Extract the (X, Y) coordinate from the center of the cell holding the provided text.  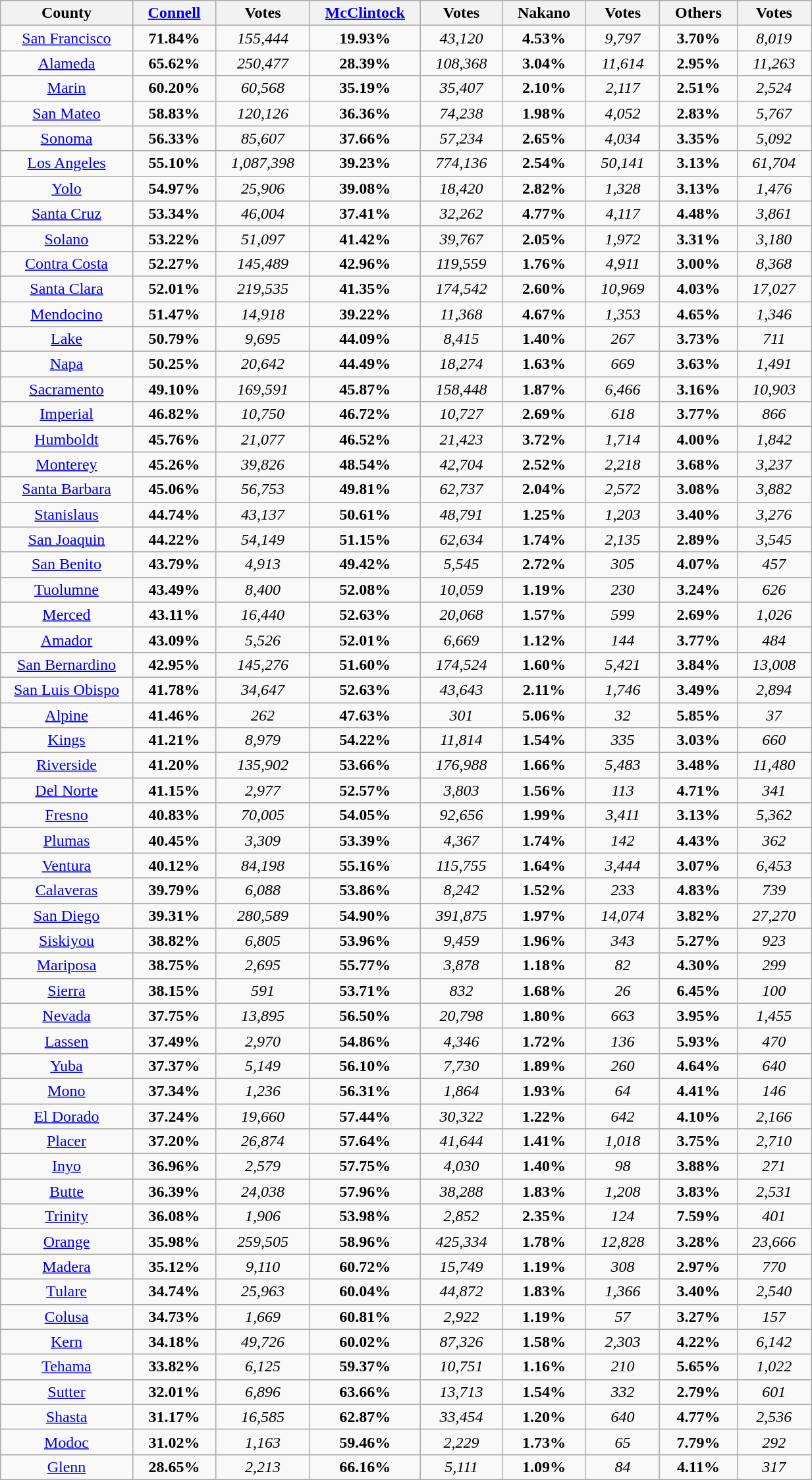
41.46% (174, 715)
7.59% (698, 1217)
4,346 (461, 1041)
13,008 (774, 665)
3.49% (698, 690)
5,545 (461, 564)
2,218 (623, 464)
38.15% (174, 991)
1.20% (544, 1417)
1.80% (544, 1016)
32,262 (461, 213)
2,524 (774, 88)
21,077 (263, 439)
Santa Cruz (67, 213)
3.72% (544, 439)
5.06% (544, 715)
39.79% (174, 891)
54,149 (263, 539)
44.49% (365, 364)
San Joaquin (67, 539)
4.64% (698, 1066)
2,117 (623, 88)
2,135 (623, 539)
2.11% (544, 690)
1,714 (623, 439)
599 (623, 615)
2.10% (544, 88)
45.06% (174, 489)
3,309 (263, 840)
1,018 (623, 1141)
5,149 (263, 1066)
259,505 (263, 1242)
41.15% (174, 790)
52.08% (365, 589)
49.42% (365, 564)
3.24% (698, 589)
3,180 (774, 238)
3.63% (698, 364)
136 (623, 1041)
1.63% (544, 364)
2,922 (461, 1317)
1,346 (774, 314)
84 (623, 1467)
4.03% (698, 288)
2,540 (774, 1292)
50.79% (174, 339)
10,969 (623, 288)
38.82% (174, 941)
3.28% (698, 1242)
42.95% (174, 665)
35.98% (174, 1242)
60.72% (365, 1267)
113 (623, 790)
43,120 (461, 38)
Calaveras (67, 891)
53.39% (365, 840)
4.67% (544, 314)
44.74% (174, 514)
Colusa (67, 1317)
1,842 (774, 439)
37.34% (174, 1091)
57.96% (365, 1192)
62,634 (461, 539)
317 (774, 1467)
39.31% (174, 916)
2.97% (698, 1267)
60.02% (365, 1342)
2,166 (774, 1116)
9,110 (263, 1267)
4,367 (461, 840)
20,068 (461, 615)
82 (623, 966)
41.78% (174, 690)
3,411 (623, 815)
Trinity (67, 1217)
70,005 (263, 815)
74,238 (461, 113)
Nakano (544, 13)
San Diego (67, 916)
40.83% (174, 815)
41.21% (174, 740)
49,726 (263, 1342)
5.65% (698, 1367)
12,828 (623, 1242)
Santa Barbara (67, 489)
40.45% (174, 840)
3.95% (698, 1016)
48.54% (365, 464)
1.58% (544, 1342)
4.30% (698, 966)
14,074 (623, 916)
53.34% (174, 213)
267 (623, 339)
1,203 (623, 514)
660 (774, 740)
36.96% (174, 1166)
Yolo (67, 188)
54.97% (174, 188)
San Benito (67, 564)
1,022 (774, 1367)
1.66% (544, 765)
35.12% (174, 1267)
25,906 (263, 188)
Fresno (67, 815)
1.97% (544, 916)
46.52% (365, 439)
2.35% (544, 1217)
54.05% (365, 815)
4.43% (698, 840)
2.65% (544, 138)
San Mateo (67, 113)
9,797 (623, 38)
37.75% (174, 1016)
4.65% (698, 314)
44.22% (174, 539)
59.37% (365, 1367)
3.48% (698, 765)
37.49% (174, 1041)
Alpine (67, 715)
335 (623, 740)
401 (774, 1217)
Tulare (67, 1292)
11,263 (774, 63)
158,448 (461, 389)
56,753 (263, 489)
260 (623, 1066)
52.57% (365, 790)
51.47% (174, 314)
1,208 (623, 1192)
1.60% (544, 665)
Contra Costa (67, 263)
4.71% (698, 790)
108,368 (461, 63)
4.83% (698, 891)
923 (774, 941)
48,791 (461, 514)
1.56% (544, 790)
8,242 (461, 891)
50,141 (623, 163)
155,444 (263, 38)
3,878 (461, 966)
2,531 (774, 1192)
774,136 (461, 163)
36.08% (174, 1217)
250,477 (263, 63)
4.07% (698, 564)
38.75% (174, 966)
1.68% (544, 991)
219,535 (263, 288)
642 (623, 1116)
43,137 (263, 514)
5,526 (263, 640)
25,963 (263, 1292)
2.52% (544, 464)
14,918 (263, 314)
53.86% (365, 891)
5.27% (698, 941)
1,328 (623, 188)
10,903 (774, 389)
Amador (67, 640)
1.52% (544, 891)
145,489 (263, 263)
3.31% (698, 238)
1.12% (544, 640)
1.87% (544, 389)
23,666 (774, 1242)
37 (774, 715)
4.10% (698, 1116)
210 (623, 1367)
39,767 (461, 238)
34,647 (263, 690)
53.96% (365, 941)
4.53% (544, 38)
County (67, 13)
43,643 (461, 690)
146 (774, 1091)
2,572 (623, 489)
43.11% (174, 615)
3.88% (698, 1166)
1.99% (544, 815)
4.11% (698, 1467)
Connell (174, 13)
145,276 (263, 665)
39.23% (365, 163)
Napa (67, 364)
305 (623, 564)
55.77% (365, 966)
53.22% (174, 238)
Solano (67, 238)
8,979 (263, 740)
50.61% (365, 514)
11,614 (623, 63)
46.82% (174, 414)
1.22% (544, 1116)
591 (263, 991)
7.79% (698, 1442)
6,088 (263, 891)
739 (774, 891)
4,911 (623, 263)
61,704 (774, 163)
301 (461, 715)
El Dorado (67, 1116)
39,826 (263, 464)
5.93% (698, 1041)
37.20% (174, 1141)
47.63% (365, 715)
484 (774, 640)
669 (623, 364)
54.22% (365, 740)
Del Norte (67, 790)
Sacramento (67, 389)
Santa Clara (67, 288)
38,288 (461, 1192)
Alameda (67, 63)
43.79% (174, 564)
34.73% (174, 1317)
Kern (67, 1342)
49.81% (365, 489)
57.75% (365, 1166)
42.96% (365, 263)
Inyo (67, 1166)
35,407 (461, 88)
11,480 (774, 765)
1.64% (544, 865)
43.49% (174, 589)
Tehama (67, 1367)
31.17% (174, 1417)
2.54% (544, 163)
34.74% (174, 1292)
18,274 (461, 364)
92,656 (461, 815)
3.35% (698, 138)
142 (623, 840)
3,237 (774, 464)
37.24% (174, 1116)
120,126 (263, 113)
233 (623, 891)
19.93% (365, 38)
33,454 (461, 1417)
157 (774, 1317)
51,097 (263, 238)
98 (623, 1166)
32 (623, 715)
6.45% (698, 991)
3.03% (698, 740)
10,727 (461, 414)
53.71% (365, 991)
9,459 (461, 941)
66.16% (365, 1467)
144 (623, 640)
1.96% (544, 941)
1.76% (544, 263)
3.75% (698, 1141)
26 (623, 991)
6,453 (774, 865)
18,420 (461, 188)
2.83% (698, 113)
Plumas (67, 840)
332 (623, 1392)
Lassen (67, 1041)
3.08% (698, 489)
5,092 (774, 138)
1,026 (774, 615)
McClintock (365, 13)
10,750 (263, 414)
2,710 (774, 1141)
San Luis Obispo (67, 690)
39.08% (365, 188)
4.22% (698, 1342)
2.79% (698, 1392)
63.66% (365, 1392)
Yuba (67, 1066)
5,421 (623, 665)
85,607 (263, 138)
3.70% (698, 38)
262 (263, 715)
2.89% (698, 539)
1.16% (544, 1367)
8,019 (774, 38)
26,874 (263, 1141)
1,864 (461, 1091)
57.44% (365, 1116)
299 (774, 966)
1.57% (544, 615)
20,798 (461, 1016)
3.04% (544, 63)
55.10% (174, 163)
84,198 (263, 865)
45.26% (174, 464)
45.87% (365, 389)
230 (623, 589)
470 (774, 1041)
11,814 (461, 740)
16,440 (263, 615)
7,730 (461, 1066)
60,568 (263, 88)
35.19% (365, 88)
1,236 (263, 1091)
3,803 (461, 790)
20,642 (263, 364)
1,906 (263, 1217)
2.04% (544, 489)
55.16% (365, 865)
601 (774, 1392)
1.72% (544, 1041)
866 (774, 414)
3.73% (698, 339)
5,362 (774, 815)
Lake (67, 339)
56.50% (365, 1016)
308 (623, 1267)
41,644 (461, 1141)
40.12% (174, 865)
6,805 (263, 941)
13,895 (263, 1016)
Sonoma (67, 138)
39.22% (365, 314)
45.76% (174, 439)
8,415 (461, 339)
1,163 (263, 1442)
174,542 (461, 288)
37.37% (174, 1066)
2,303 (623, 1342)
6,466 (623, 389)
44.09% (365, 339)
3,861 (774, 213)
Stanislaus (67, 514)
53.98% (365, 1217)
2.82% (544, 188)
17,027 (774, 288)
Glenn (67, 1467)
27,270 (774, 916)
343 (623, 941)
119,559 (461, 263)
36.39% (174, 1192)
6,142 (774, 1342)
54.86% (365, 1041)
16,585 (263, 1417)
71.84% (174, 38)
115,755 (461, 865)
59.46% (365, 1442)
169,591 (263, 389)
Monterey (67, 464)
4.48% (698, 213)
58.83% (174, 113)
2,213 (263, 1467)
Kings (67, 740)
Ventura (67, 865)
1,455 (774, 1016)
28.65% (174, 1467)
Orange (67, 1242)
174,524 (461, 665)
56.10% (365, 1066)
San Francisco (67, 38)
1.78% (544, 1242)
34.18% (174, 1342)
6,669 (461, 640)
2,229 (461, 1442)
3,276 (774, 514)
1,476 (774, 188)
42,704 (461, 464)
60.20% (174, 88)
5,767 (774, 113)
65.62% (174, 63)
44,872 (461, 1292)
1,087,398 (263, 163)
37.41% (365, 213)
11,368 (461, 314)
Sierra (67, 991)
Marin (67, 88)
2.95% (698, 63)
53.66% (365, 765)
770 (774, 1267)
8,400 (263, 589)
1,972 (623, 238)
Nevada (67, 1016)
2,977 (263, 790)
3.27% (698, 1317)
6,896 (263, 1392)
15,749 (461, 1267)
711 (774, 339)
176,988 (461, 765)
1,353 (623, 314)
4,030 (461, 1166)
1.93% (544, 1091)
Placer (67, 1141)
50.25% (174, 364)
5.85% (698, 715)
Sutter (67, 1392)
3,882 (774, 489)
1,746 (623, 690)
663 (623, 1016)
2.05% (544, 238)
Tuolumne (67, 589)
41.42% (365, 238)
2,579 (263, 1166)
31.02% (174, 1442)
Modoc (67, 1442)
2,894 (774, 690)
56.33% (174, 138)
Imperial (67, 414)
362 (774, 840)
5,483 (623, 765)
1.73% (544, 1442)
292 (774, 1442)
280,589 (263, 916)
46,004 (263, 213)
3.83% (698, 1192)
Mono (67, 1091)
10,059 (461, 589)
62,737 (461, 489)
57.64% (365, 1141)
Butte (67, 1192)
41.35% (365, 288)
3.68% (698, 464)
618 (623, 414)
4.00% (698, 439)
Shasta (67, 1417)
1.18% (544, 966)
271 (774, 1166)
3.82% (698, 916)
135,902 (263, 765)
2,852 (461, 1217)
San Bernardino (67, 665)
124 (623, 1217)
1.41% (544, 1141)
56.31% (365, 1091)
Mariposa (67, 966)
1,669 (263, 1317)
3.00% (698, 263)
57,234 (461, 138)
100 (774, 991)
3.84% (698, 665)
46.72% (365, 414)
2.60% (544, 288)
2.72% (544, 564)
3,444 (623, 865)
2,695 (263, 966)
5,111 (461, 1467)
1.98% (544, 113)
13,713 (461, 1392)
30,322 (461, 1116)
62.87% (365, 1417)
457 (774, 564)
2,970 (263, 1041)
Merced (67, 615)
24,038 (263, 1192)
60.81% (365, 1317)
28.39% (365, 63)
832 (461, 991)
6,125 (263, 1367)
4,117 (623, 213)
1,491 (774, 364)
1.09% (544, 1467)
32.01% (174, 1392)
51.15% (365, 539)
626 (774, 589)
41.20% (174, 765)
2,536 (774, 1417)
64 (623, 1091)
Madera (67, 1267)
4,913 (263, 564)
8,368 (774, 263)
Others (698, 13)
4,034 (623, 138)
65 (623, 1442)
51.60% (365, 665)
425,334 (461, 1242)
21,423 (461, 439)
37.66% (365, 138)
52.27% (174, 263)
9,695 (263, 339)
49.10% (174, 389)
391,875 (461, 916)
3.16% (698, 389)
87,326 (461, 1342)
60.04% (365, 1292)
43.09% (174, 640)
Riverside (67, 765)
54.90% (365, 916)
4.41% (698, 1091)
4,052 (623, 113)
1.89% (544, 1066)
Mendocino (67, 314)
1.25% (544, 514)
Siskiyou (67, 941)
Humboldt (67, 439)
2.51% (698, 88)
341 (774, 790)
3.07% (698, 865)
58.96% (365, 1242)
33.82% (174, 1367)
Los Angeles (67, 163)
19,660 (263, 1116)
3,545 (774, 539)
36.36% (365, 113)
10,751 (461, 1367)
57 (623, 1317)
1,366 (623, 1292)
